From the cell containing the given text, extract its center point as (x, y) coordinate. 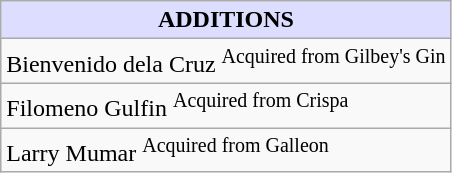
ADDITIONS (226, 20)
Larry Mumar Acquired from Galleon (226, 150)
Bienvenido dela Cruz Acquired from Gilbey's Gin (226, 62)
Filomeno Gulfin Acquired from Crispa (226, 106)
